Provide the (X, Y) coordinate of the cell's center where the given text is located.  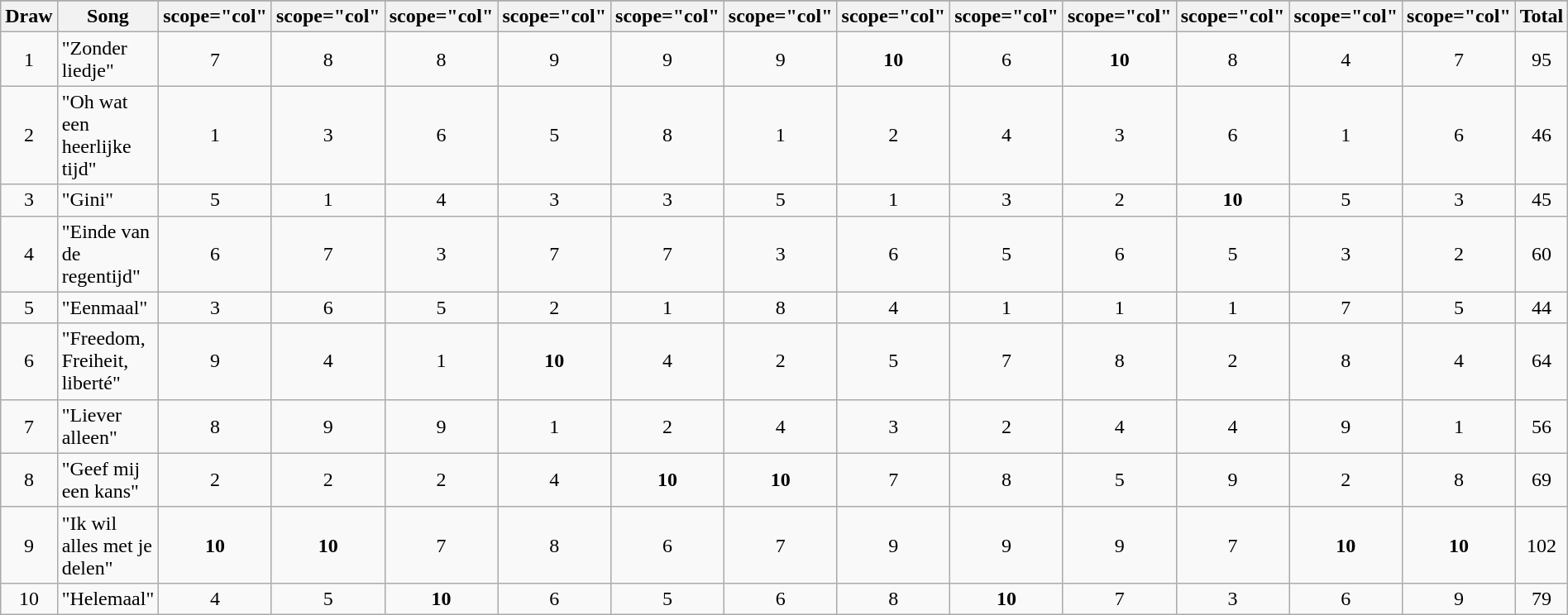
79 (1542, 598)
46 (1542, 136)
"Ik wil alles met je delen" (108, 545)
"Gini" (108, 200)
Draw (29, 17)
"Zonder liedje" (108, 60)
95 (1542, 60)
"Oh wat een heerlijke tijd" (108, 136)
69 (1542, 479)
Song (108, 17)
44 (1542, 307)
102 (1542, 545)
"Einde van de regentijd" (108, 254)
"Helemaal" (108, 598)
64 (1542, 361)
"Geef mij een kans" (108, 479)
45 (1542, 200)
60 (1542, 254)
"Freedom, Freiheit, liberté" (108, 361)
"Eenmaal" (108, 307)
"Liever alleen" (108, 427)
56 (1542, 427)
Total (1542, 17)
